Extract the [x, y] coordinate from the center of the cell holding the provided text.  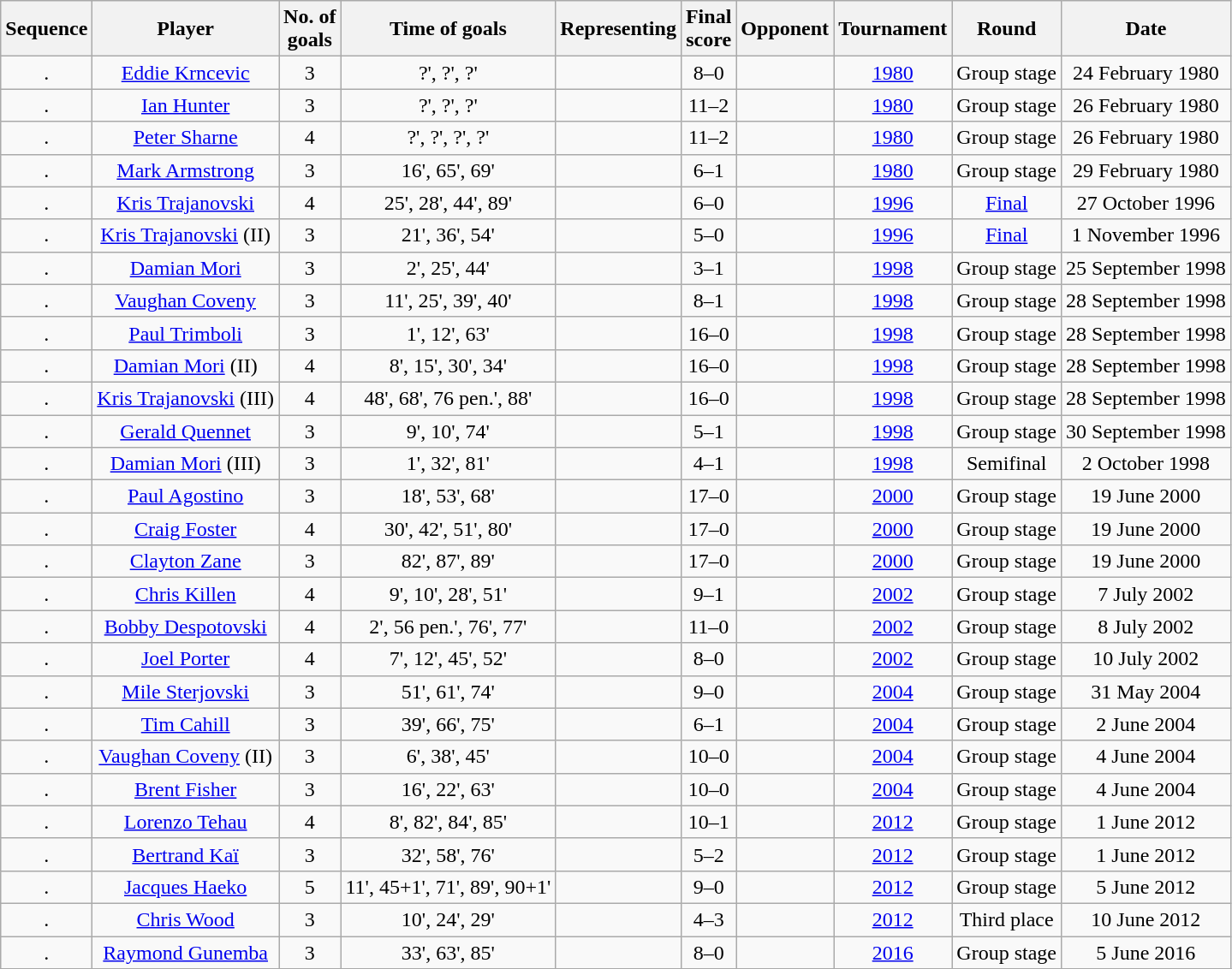
10 June 2012 [1146, 919]
Chris Wood [186, 919]
Ian Hunter [186, 105]
8', 82', 84', 85' [449, 822]
Player [186, 29]
29 February 1980 [1146, 170]
5 June 2016 [1146, 953]
9', 10', 74' [449, 431]
Sequence [46, 29]
6–0 [708, 203]
Damian Mori (III) [186, 464]
Tim Cahill [186, 724]
82', 87', 89' [449, 562]
Opponent [785, 29]
Vaughan Coveny (II) [186, 757]
Date [1146, 29]
5–1 [708, 431]
Tournament [893, 29]
5–2 [708, 854]
Time of goals [449, 29]
8', 15', 30', 34' [449, 366]
Jacques Haeko [186, 887]
Paul Agostino [186, 496]
?', ?', ?', ?' [449, 138]
16', 65', 69' [449, 170]
5 June 2012 [1146, 887]
8 July 2002 [1146, 627]
39', 66', 75' [449, 724]
25 September 1998 [1146, 268]
18', 53', 68' [449, 496]
7 July 2002 [1146, 594]
Bobby Despotovski [186, 627]
2 October 1998 [1146, 464]
Craig Foster [186, 529]
11', 45+1', 71', 89', 90+1' [449, 887]
10', 24', 29' [449, 919]
Vaughan Coveny [186, 300]
24 February 1980 [1146, 73]
Mark Armstrong [186, 170]
25', 28', 44', 89' [449, 203]
8–1 [708, 300]
2 June 2004 [1146, 724]
Damian Mori (II) [186, 366]
2', 56 pen.', 76', 77' [449, 627]
Semifinal [1007, 464]
Brent Fisher [186, 789]
21', 36', 54' [449, 235]
Third place [1007, 919]
31 May 2004 [1146, 692]
2', 25', 44' [449, 268]
Gerald Quennet [186, 431]
4–1 [708, 464]
Raymond Gunemba [186, 953]
30 September 1998 [1146, 431]
51', 61', 74' [449, 692]
3–1 [708, 268]
9–1 [708, 594]
Damian Mori [186, 268]
5–0 [708, 235]
Mile Sterjovski [186, 692]
Peter Sharne [186, 138]
32', 58', 76' [449, 854]
7', 12', 45', 52' [449, 659]
Joel Porter [186, 659]
No. ofgoals [310, 29]
Paul Trimboli [186, 333]
Clayton Zane [186, 562]
30', 42', 51', 80' [449, 529]
Representing [618, 29]
6', 38', 45' [449, 757]
Lorenzo Tehau [186, 822]
48', 68', 76 pen.', 88' [449, 398]
33', 63', 85' [449, 953]
10–1 [708, 822]
Bertrand Kaï [186, 854]
10 July 2002 [1146, 659]
1 November 1996 [1146, 235]
16', 22', 63' [449, 789]
1', 32', 81' [449, 464]
Kris Trajanovski (II) [186, 235]
Eddie Krncevic [186, 73]
27 October 1996 [1146, 203]
5 [310, 887]
11–0 [708, 627]
Kris Trajanovski (III) [186, 398]
Kris Trajanovski [186, 203]
11', 25', 39', 40' [449, 300]
Chris Killen [186, 594]
9', 10', 28', 51' [449, 594]
1', 12', 63' [449, 333]
4–3 [708, 919]
Round [1007, 29]
Finalscore [708, 29]
2016 [893, 953]
